Pinpoint the cell where the given text exists, returning its [X, Y] midpoint coordinate. 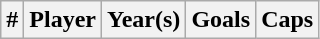
Year(s) [144, 20]
Caps [288, 20]
# [12, 20]
Player [63, 20]
Goals [221, 20]
